Pinpoint the cell where the given text exists, returning its (X, Y) midpoint coordinate. 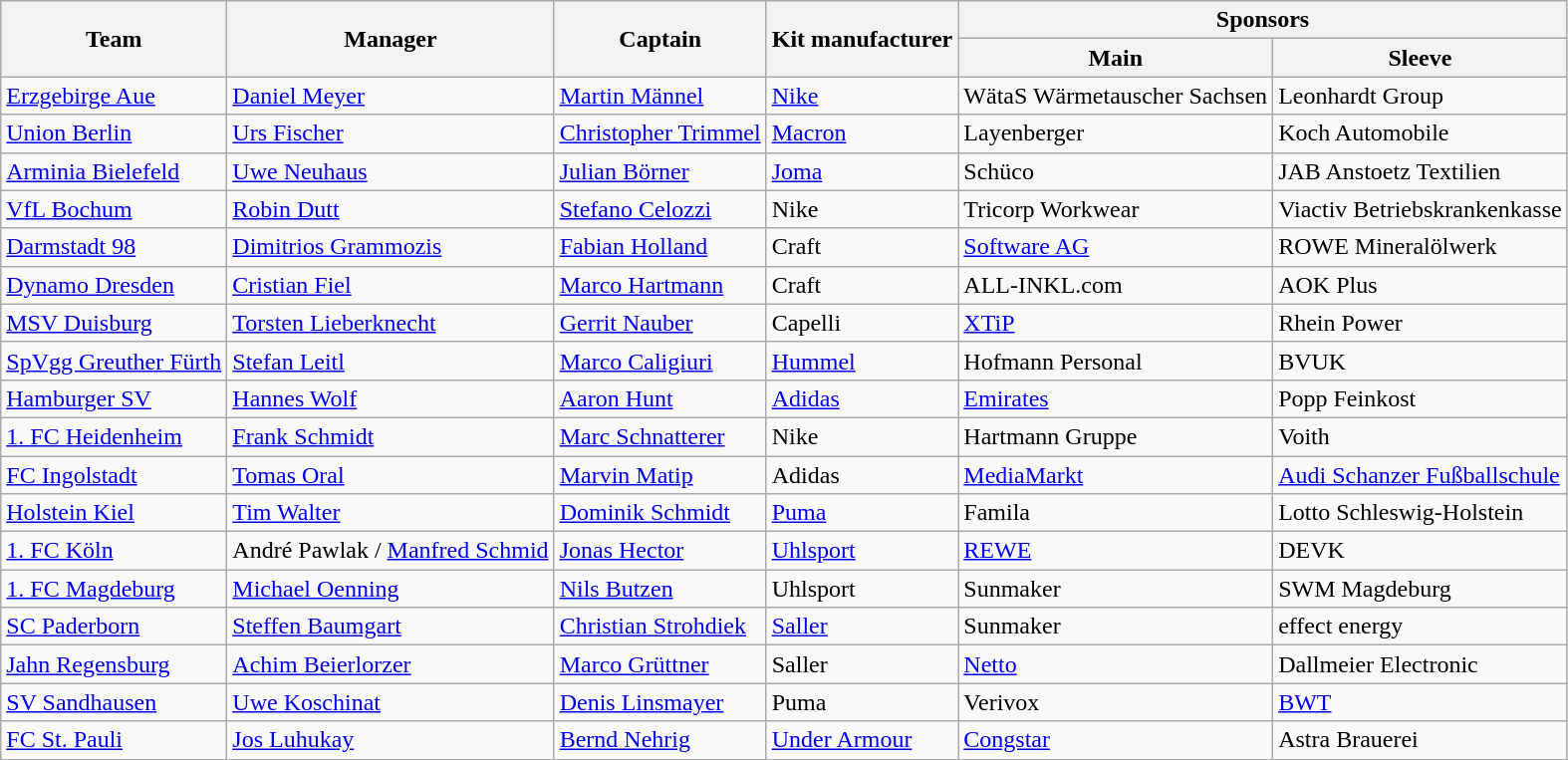
Kit manufacturer (863, 39)
Sleeve (1421, 58)
Dynamo Dresden (114, 285)
DEVK (1421, 551)
Joma (863, 171)
Hummel (863, 361)
Popp Feinkost (1421, 398)
Hartmann Gruppe (1116, 436)
Stefan Leitl (391, 361)
Daniel Meyer (391, 96)
Marvin Matip (659, 475)
Dominik Schmidt (659, 513)
1. FC Magdeburg (114, 589)
Captain (659, 39)
André Pawlak / Manfred Schmid (391, 551)
Aaron Hunt (659, 398)
Bernd Nehrig (659, 740)
Stefano Celozzi (659, 209)
Robin Dutt (391, 209)
MediaMarkt (1116, 475)
SC Paderborn (114, 627)
Main (1116, 58)
Dimitrios Grammozis (391, 247)
effect energy (1421, 627)
Famila (1116, 513)
Astra Brauerei (1421, 740)
Schüco (1116, 171)
Team (114, 39)
Tricorp Workwear (1116, 209)
SpVgg Greuther Fürth (114, 361)
Hannes Wolf (391, 398)
Layenberger (1116, 133)
Uwe Neuhaus (391, 171)
Tomas Oral (391, 475)
Koch Automobile (1421, 133)
REWE (1116, 551)
Michael Oenning (391, 589)
SWM Magdeburg (1421, 589)
BWT (1421, 702)
1. FC Heidenheim (114, 436)
Rhein Power (1421, 323)
WätaS Wärmetauscher Sachsen (1116, 96)
Emirates (1116, 398)
Leonhardt Group (1421, 96)
FC St. Pauli (114, 740)
Sponsors (1263, 20)
Dallmeier Electronic (1421, 664)
Urs Fischer (391, 133)
Union Berlin (114, 133)
Gerrit Nauber (659, 323)
Achim Beierlorzer (391, 664)
Nils Butzen (659, 589)
Hofmann Personal (1116, 361)
MSV Duisburg (114, 323)
Under Armour (863, 740)
Viactiv Betriebskrankenkasse (1421, 209)
XTiP (1116, 323)
Jonas Hector (659, 551)
Denis Linsmayer (659, 702)
Macron (863, 133)
AOK Plus (1421, 285)
Fabian Holland (659, 247)
Marc Schnatterer (659, 436)
Frank Schmidt (391, 436)
Erzgebirge Aue (114, 96)
Martin Männel (659, 96)
Verivox (1116, 702)
Holstein Kiel (114, 513)
Christopher Trimmel (659, 133)
Marco Caligiuri (659, 361)
Arminia Bielefeld (114, 171)
Software AG (1116, 247)
Jos Luhukay (391, 740)
FC Ingolstadt (114, 475)
Jahn Regensburg (114, 664)
Audi Schanzer Fußballschule (1421, 475)
Tim Walter (391, 513)
Marco Hartmann (659, 285)
Julian Börner (659, 171)
Uwe Koschinat (391, 702)
ROWE Mineralölwerk (1421, 247)
Voith (1421, 436)
Cristian Fiel (391, 285)
1. FC Köln (114, 551)
Lotto Schleswig-Holstein (1421, 513)
ALL-INKL.com (1116, 285)
Darmstadt 98 (114, 247)
Congstar (1116, 740)
JAB Anstoetz Textilien (1421, 171)
Hamburger SV (114, 398)
Torsten Lieberknecht (391, 323)
Marco Grüttner (659, 664)
Netto (1116, 664)
BVUK (1421, 361)
VfL Bochum (114, 209)
SV Sandhausen (114, 702)
Steffen Baumgart (391, 627)
Manager (391, 39)
Capelli (863, 323)
Christian Strohdiek (659, 627)
